From the cell containing the given text, extract its center point as (x, y) coordinate. 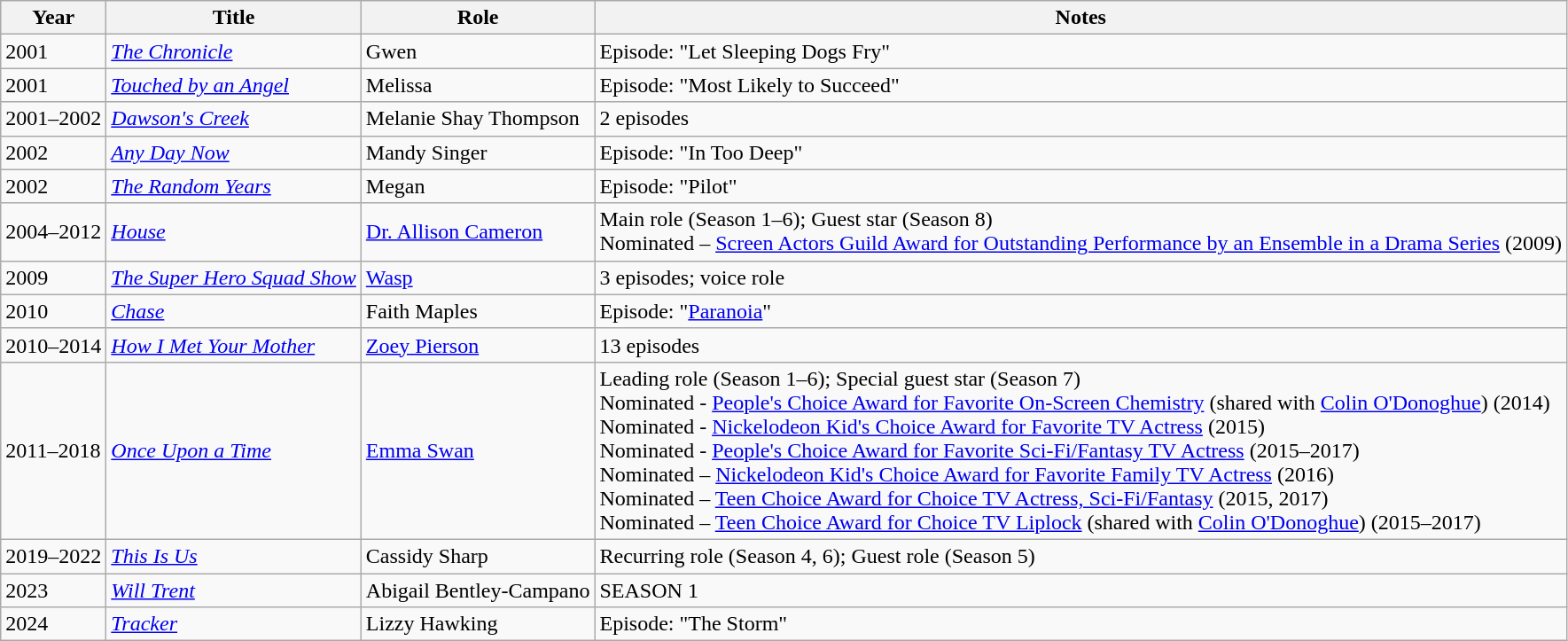
2024 (53, 624)
Melissa (478, 85)
Tracker (234, 624)
The Chronicle (234, 51)
Episode: "Pilot" (1081, 186)
2010 (53, 311)
2004–2012 (53, 232)
Role (478, 18)
House (234, 232)
The Super Hero Squad Show (234, 278)
Title (234, 18)
13 episodes (1081, 345)
2 episodes (1081, 119)
Wasp (478, 278)
Dr. Allison Cameron (478, 232)
2010–2014 (53, 345)
Episode: "In Too Deep" (1081, 152)
Notes (1081, 18)
2001–2002 (53, 119)
The Random Years (234, 186)
Megan (478, 186)
SEASON 1 (1081, 590)
Once Upon a Time (234, 450)
Mandy Singer (478, 152)
Zoey Pierson (478, 345)
2011–2018 (53, 450)
Chase (234, 311)
Abigail Bentley-Campano (478, 590)
Lizzy Hawking (478, 624)
Episode: "Most Likely to Succeed" (1081, 85)
Episode: "Let Sleeping Dogs Fry" (1081, 51)
Emma Swan (478, 450)
3 episodes; voice role (1081, 278)
This Is Us (234, 556)
Gwen (478, 51)
Dawson's Creek (234, 119)
Recurring role (Season 4, 6); Guest role (Season 5) (1081, 556)
2019–2022 (53, 556)
Episode: "Paranoia" (1081, 311)
2023 (53, 590)
How I Met Your Mother (234, 345)
Faith Maples (478, 311)
2009 (53, 278)
Melanie Shay Thompson (478, 119)
Any Day Now (234, 152)
Touched by an Angel (234, 85)
Cassidy Sharp (478, 556)
Will Trent (234, 590)
Episode: "The Storm" (1081, 624)
Year (53, 18)
